From the cell containing the given text, extract its center point as [X, Y] coordinate. 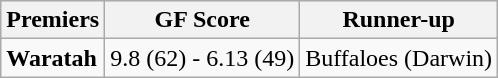
Waratah [53, 58]
Runner-up [399, 20]
Buffaloes (Darwin) [399, 58]
GF Score [202, 20]
Premiers [53, 20]
9.8 (62) - 6.13 (49) [202, 58]
